Detect which cell encompasses the target text, then output its (x, y) center coordinate. 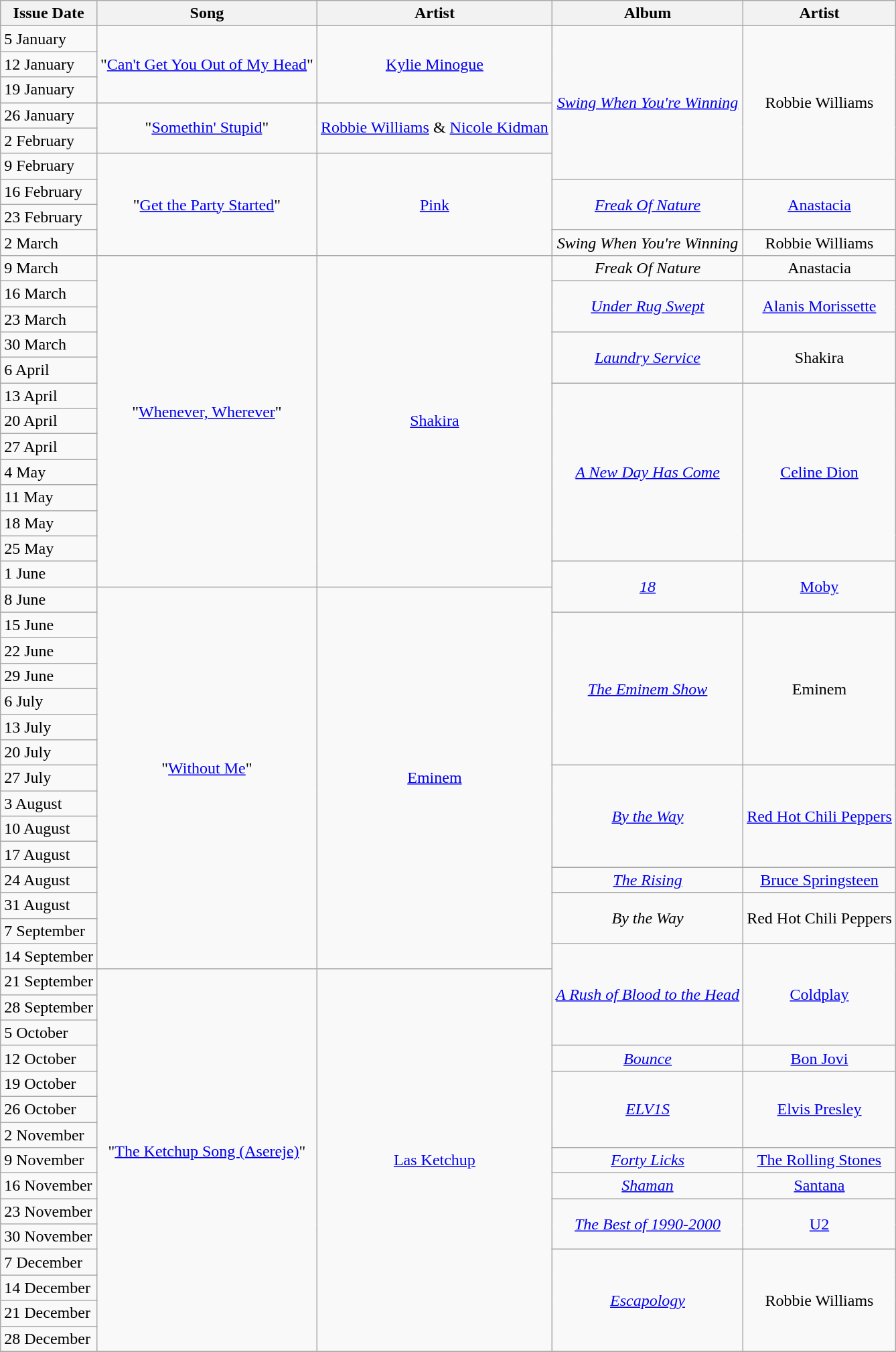
Coldplay (820, 994)
Elvis Presley (820, 1109)
Pink (434, 204)
10 August (49, 829)
13 July (49, 727)
"The Ketchup Song (Asereje)" (206, 1160)
17 August (49, 854)
The Eminem Show (647, 688)
Under Rug Swept (647, 306)
"Get the Party Started" (206, 204)
9 March (49, 268)
U2 (820, 1224)
18 May (49, 523)
30 March (49, 345)
Celine Dion (820, 472)
ELV1S (647, 1109)
2 March (49, 242)
31 August (49, 905)
1 June (49, 574)
23 February (49, 217)
26 January (49, 115)
14 December (49, 1288)
19 October (49, 1083)
Escapology (647, 1300)
Album (647, 13)
22 June (49, 650)
11 May (49, 498)
13 April (49, 396)
21 September (49, 982)
Santana (820, 1186)
26 October (49, 1109)
24 August (49, 880)
Bon Jovi (820, 1058)
12 October (49, 1058)
"Without Me" (206, 778)
6 April (49, 370)
12 January (49, 64)
Forty Licks (647, 1160)
Alanis Morissette (820, 306)
Bounce (647, 1058)
6 July (49, 701)
23 March (49, 319)
2 November (49, 1135)
9 February (49, 166)
16 February (49, 192)
The Rising (647, 880)
Moby (820, 587)
23 November (49, 1211)
28 December (49, 1339)
28 September (49, 1007)
Robbie Williams & Nicole Kidman (434, 128)
25 May (49, 548)
Shaman (647, 1186)
20 July (49, 753)
The Rolling Stones (820, 1160)
5 October (49, 1033)
Song (206, 13)
7 December (49, 1262)
18 (647, 587)
Issue Date (49, 13)
30 November (49, 1237)
7 September (49, 931)
Kylie Minogue (434, 64)
16 November (49, 1186)
A Rush of Blood to the Head (647, 994)
Las Ketchup (434, 1160)
The Best of 1990-2000 (647, 1224)
9 November (49, 1160)
29 June (49, 676)
2 February (49, 141)
27 July (49, 778)
21 December (49, 1313)
8 June (49, 599)
16 March (49, 293)
27 April (49, 447)
3 August (49, 804)
14 September (49, 956)
A New Day Has Come (647, 472)
"Whenever, Wherever" (206, 421)
"Can't Get You Out of My Head" (206, 64)
"Somethin' Stupid" (206, 128)
19 January (49, 90)
4 May (49, 472)
5 January (49, 39)
Laundry Service (647, 358)
Bruce Springsteen (820, 880)
20 April (49, 421)
15 June (49, 625)
